Scan for the cell matching the given text and deliver its [X, Y] coordinate at center. 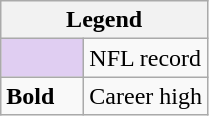
Legend [104, 20]
NFL record [146, 58]
Career high [146, 96]
Bold [42, 96]
